Find where the given text appears and provide that cell's center as [X, Y] coordinate. 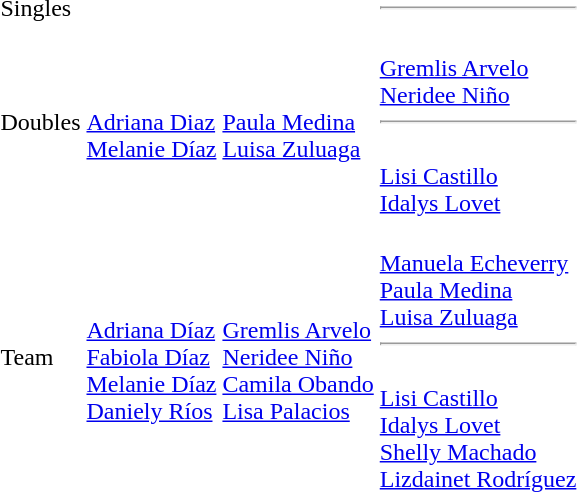
Adriana DiazMelanie Díaz [152, 122]
Paula MedinaLuisa Zuluaga [298, 122]
